Locate the cell with the specified text and output its [x, y] center coordinate. 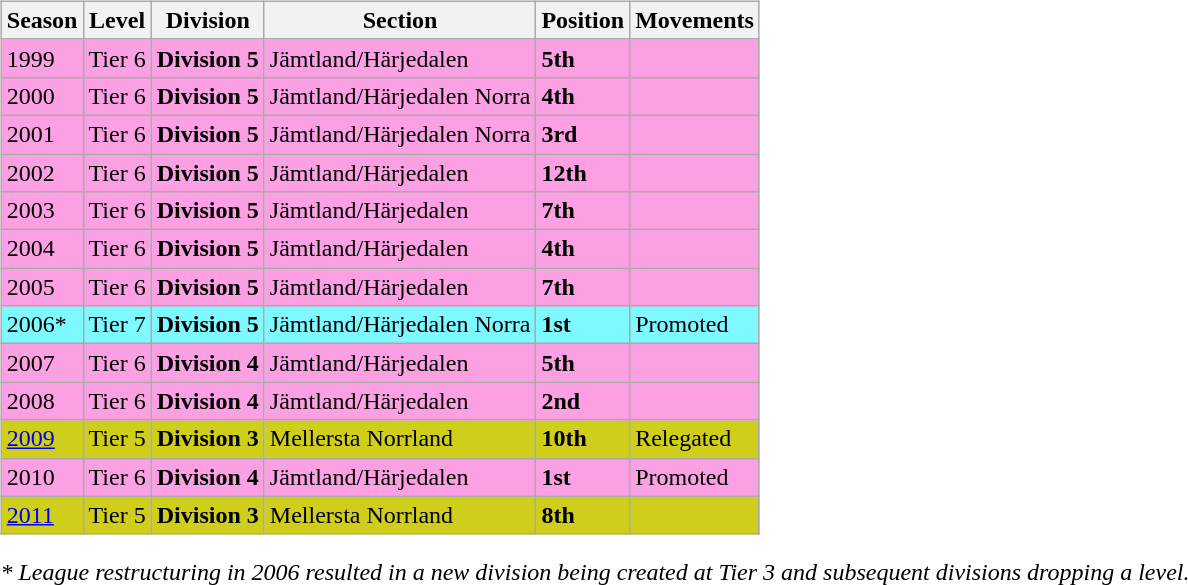
2003 [42, 211]
2006* [42, 325]
2007 [42, 363]
2005 [42, 287]
Tier 7 [117, 325]
2004 [42, 249]
2nd [583, 401]
12th [583, 173]
2000 [42, 96]
Level [117, 20]
8th [583, 515]
1999 [42, 58]
2002 [42, 173]
2010 [42, 477]
2009 [42, 439]
2001 [42, 134]
Season [42, 20]
2011 [42, 515]
Division [208, 20]
2008 [42, 401]
Movements [695, 20]
Section [400, 20]
Relegated [695, 439]
3rd [583, 134]
Position [583, 20]
10th [583, 439]
